From the cell containing the given text, extract its center point as (X, Y) coordinate. 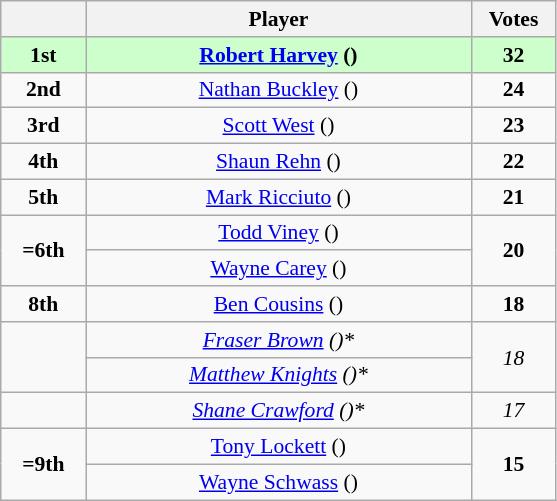
Tony Lockett () (278, 447)
Player (278, 19)
Wayne Schwass () (278, 482)
=6th (44, 250)
4th (44, 162)
Mark Ricciuto () (278, 197)
20 (514, 250)
Votes (514, 19)
2nd (44, 90)
15 (514, 464)
Robert Harvey () (278, 55)
8th (44, 304)
=9th (44, 464)
Ben Cousins () (278, 304)
Shane Crawford ()* (278, 411)
3rd (44, 126)
1st (44, 55)
Wayne Carey () (278, 269)
24 (514, 90)
32 (514, 55)
23 (514, 126)
21 (514, 197)
Todd Viney () (278, 233)
Matthew Knights ()* (278, 375)
5th (44, 197)
Nathan Buckley () (278, 90)
Fraser Brown ()* (278, 340)
Shaun Rehn () (278, 162)
22 (514, 162)
Scott West () (278, 126)
17 (514, 411)
